Search for the cell housing the specified text and yield its [X, Y] center coordinate. 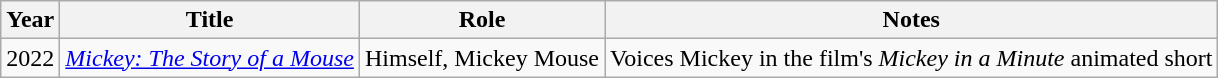
Role [482, 20]
Title [210, 20]
Voices Mickey in the film's Mickey in a Minute animated short [910, 58]
2022 [30, 58]
Himself, Mickey Mouse [482, 58]
Mickey: The Story of a Mouse [210, 58]
Year [30, 20]
Notes [910, 20]
